Locate the cell with the specified text and output its [X, Y] center coordinate. 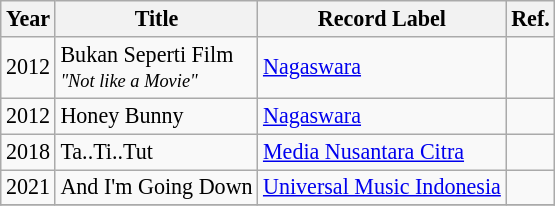
Year [28, 18]
2018 [28, 151]
Record Label [382, 18]
Ref. [530, 18]
Title [156, 18]
Universal Music Indonesia [382, 187]
Ta..Ti..Tut [156, 151]
Honey Bunny [156, 116]
2021 [28, 187]
Bukan Seperti Film"Not like a Movie" [156, 66]
Media Nusantara Citra [382, 151]
And I'm Going Down [156, 187]
